Output the (X, Y) coordinate of the center of the cell containing the given text.  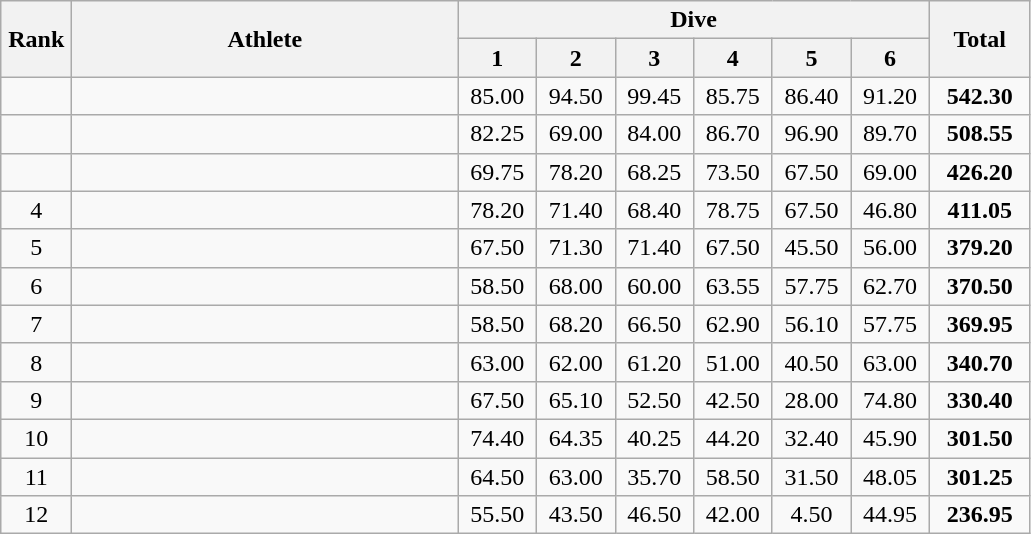
46.50 (654, 515)
64.50 (498, 477)
12 (36, 515)
82.25 (498, 134)
508.55 (980, 134)
55.50 (498, 515)
32.40 (812, 438)
Rank (36, 39)
44.95 (890, 515)
78.75 (734, 210)
370.50 (980, 286)
40.50 (812, 362)
62.90 (734, 324)
9 (36, 400)
74.80 (890, 400)
301.50 (980, 438)
56.10 (812, 324)
411.05 (980, 210)
94.50 (576, 96)
42.00 (734, 515)
74.40 (498, 438)
7 (36, 324)
62.00 (576, 362)
56.00 (890, 248)
62.70 (890, 286)
46.80 (890, 210)
3 (654, 58)
11 (36, 477)
52.50 (654, 400)
64.35 (576, 438)
10 (36, 438)
35.70 (654, 477)
85.00 (498, 96)
43.50 (576, 515)
60.00 (654, 286)
31.50 (812, 477)
1 (498, 58)
45.90 (890, 438)
44.20 (734, 438)
28.00 (812, 400)
51.00 (734, 362)
66.50 (654, 324)
84.00 (654, 134)
89.70 (890, 134)
40.25 (654, 438)
Dive (694, 20)
48.05 (890, 477)
68.00 (576, 286)
2 (576, 58)
Athlete (265, 39)
68.25 (654, 172)
65.10 (576, 400)
340.70 (980, 362)
426.20 (980, 172)
69.75 (498, 172)
99.45 (654, 96)
85.75 (734, 96)
4.50 (812, 515)
236.95 (980, 515)
Total (980, 39)
61.20 (654, 362)
96.90 (812, 134)
542.30 (980, 96)
369.95 (980, 324)
86.70 (734, 134)
45.50 (812, 248)
8 (36, 362)
330.40 (980, 400)
91.20 (890, 96)
68.40 (654, 210)
73.50 (734, 172)
379.20 (980, 248)
63.55 (734, 286)
42.50 (734, 400)
86.40 (812, 96)
301.25 (980, 477)
71.30 (576, 248)
68.20 (576, 324)
